Search for the cell housing the specified text and yield its [X, Y] center coordinate. 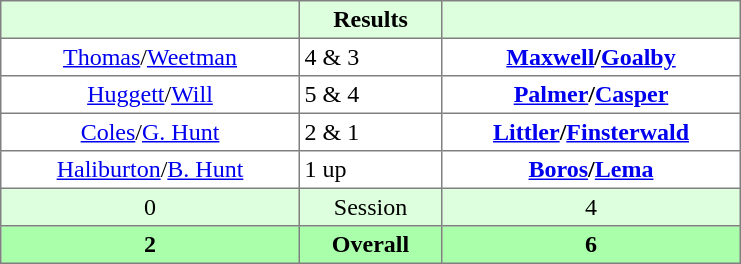
Maxwell/Goalby [591, 57]
Littler/Finsterwald [591, 132]
0 [150, 207]
4 & 3 [370, 57]
Session [370, 207]
Boros/Lema [591, 170]
2 & 1 [370, 132]
Thomas/Weetman [150, 57]
2 [150, 245]
Palmer/Casper [591, 95]
Huggett/Will [150, 95]
Overall [370, 245]
4 [591, 207]
Coles/G. Hunt [150, 132]
6 [591, 245]
5 & 4 [370, 95]
Haliburton/B. Hunt [150, 170]
1 up [370, 170]
Results [370, 20]
